Return [x, y] of the center of cell containing provided text 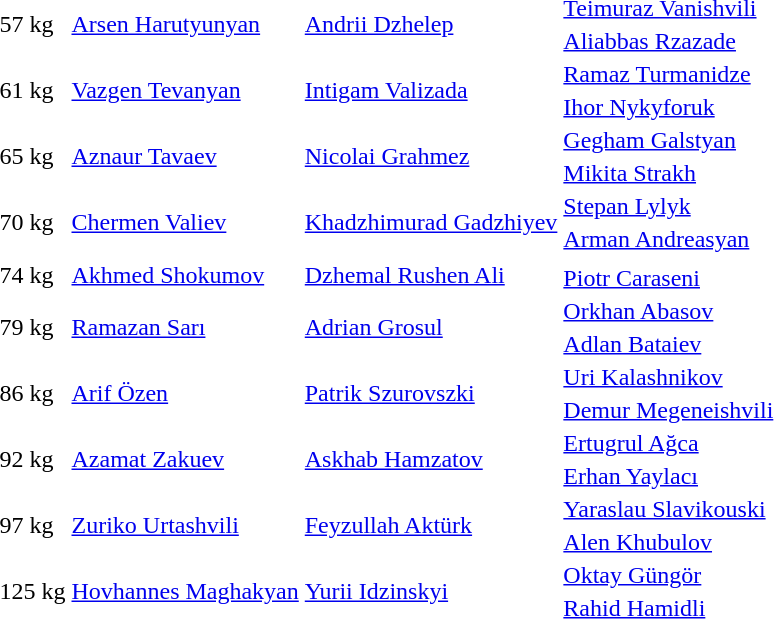
Intigam Valizada [431, 90]
Askhab Hamzatov [431, 460]
Nicolai Grahmez [431, 156]
Dzhemal Rushen Ali [431, 275]
Khadzhimurad Gadzhiyev [431, 222]
Chermen Valiev [185, 222]
Adrian Grosul [431, 328]
Ramazan Sarı [185, 328]
Zuriko Urtashvili [185, 526]
Patrik Szurovszki [431, 394]
Azamat Zakuev [185, 460]
Akhmed Shokumov [185, 275]
Vazgen Tevanyan [185, 90]
Arif Özen [185, 394]
Feyzullah Aktürk [431, 526]
Aznaur Tavaev [185, 156]
